Identify which cell holds the provided text, then report its (x, y) central coordinate. 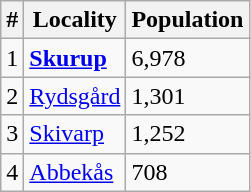
Skivarp (75, 134)
Skurup (75, 58)
1 (12, 58)
708 (188, 172)
Locality (75, 20)
4 (12, 172)
1,301 (188, 96)
2 (12, 96)
3 (12, 134)
# (12, 20)
Abbekås (75, 172)
Population (188, 20)
1,252 (188, 134)
6,978 (188, 58)
Rydsgård (75, 96)
